Return the (x, y) coordinate for the center point of the cell that contains the specified text.  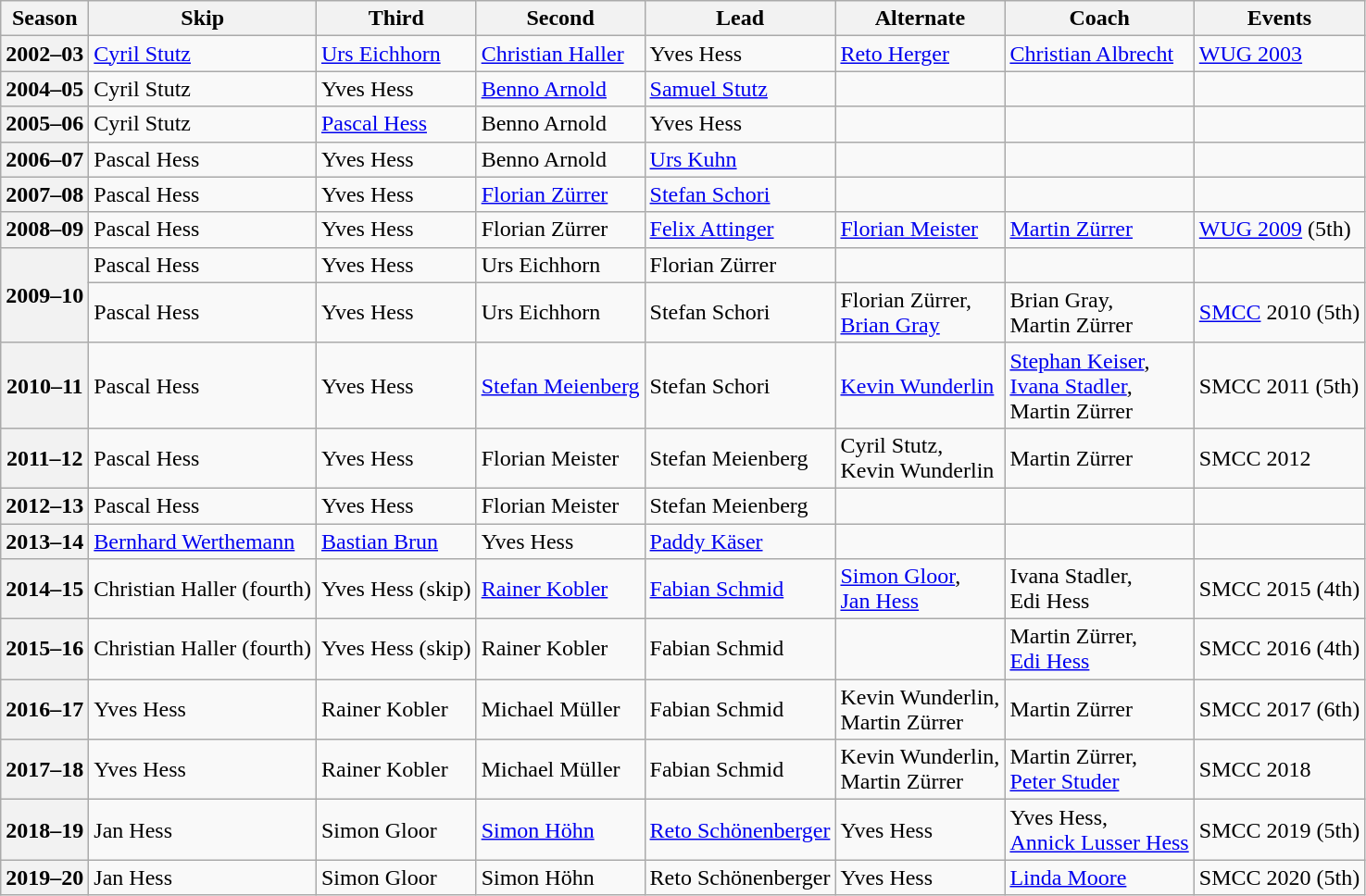
2010–11 (44, 385)
Skip (203, 19)
Season (44, 19)
2006–07 (44, 159)
Brian Gray,Martin Zürrer (1099, 313)
Stephan Keiser,Ivana Stadler,Martin Zürrer (1099, 385)
SMCC 2019 (5th) (1279, 829)
2018–19 (44, 829)
2013–14 (44, 541)
Samuel Stutz (740, 89)
2016–17 (44, 709)
SMCC 2018 (1279, 770)
2014–15 (44, 589)
Simon Gloor,Jan Hess (921, 589)
2017–18 (44, 770)
Yves Hess,Annick Lusser Hess (1099, 829)
Florian Zürrer,Brian Gray (921, 313)
SMCC 2015 (4th) (1279, 589)
Reto Herger (921, 54)
2004–05 (44, 89)
Ivana Stadler,Edi Hess (1099, 589)
Urs Kuhn (740, 159)
SMCC 2011 (5th) (1279, 385)
Kevin Wunderlin (921, 385)
Events (1279, 19)
SMCC 2010 (5th) (1279, 313)
Cyril Stutz,Kevin Wunderlin (921, 457)
WUG 2009 (5th) (1279, 230)
Felix Attinger (740, 230)
SMCC 2012 (1279, 457)
Christian Albrecht (1099, 54)
Third (396, 19)
2019–20 (44, 877)
Bastian Brun (396, 541)
2009–10 (44, 294)
Linda Moore (1099, 877)
2012–13 (44, 505)
2011–12 (44, 457)
Martin Zürrer,Peter Studer (1099, 770)
Paddy Käser (740, 541)
Lead (740, 19)
2005–06 (44, 124)
SMCC 2017 (6th) (1279, 709)
WUG 2003 (1279, 54)
SMCC 2016 (4th) (1279, 650)
Coach (1099, 19)
Alternate (921, 19)
Second (560, 19)
2007–08 (44, 194)
2015–16 (44, 650)
Christian Haller (560, 54)
2002–03 (44, 54)
Martin Zürrer,Edi Hess (1099, 650)
Bernhard Werthemann (203, 541)
2008–09 (44, 230)
SMCC 2020 (5th) (1279, 877)
